Pinpoint the cell where the given text exists, returning its [X, Y] midpoint coordinate. 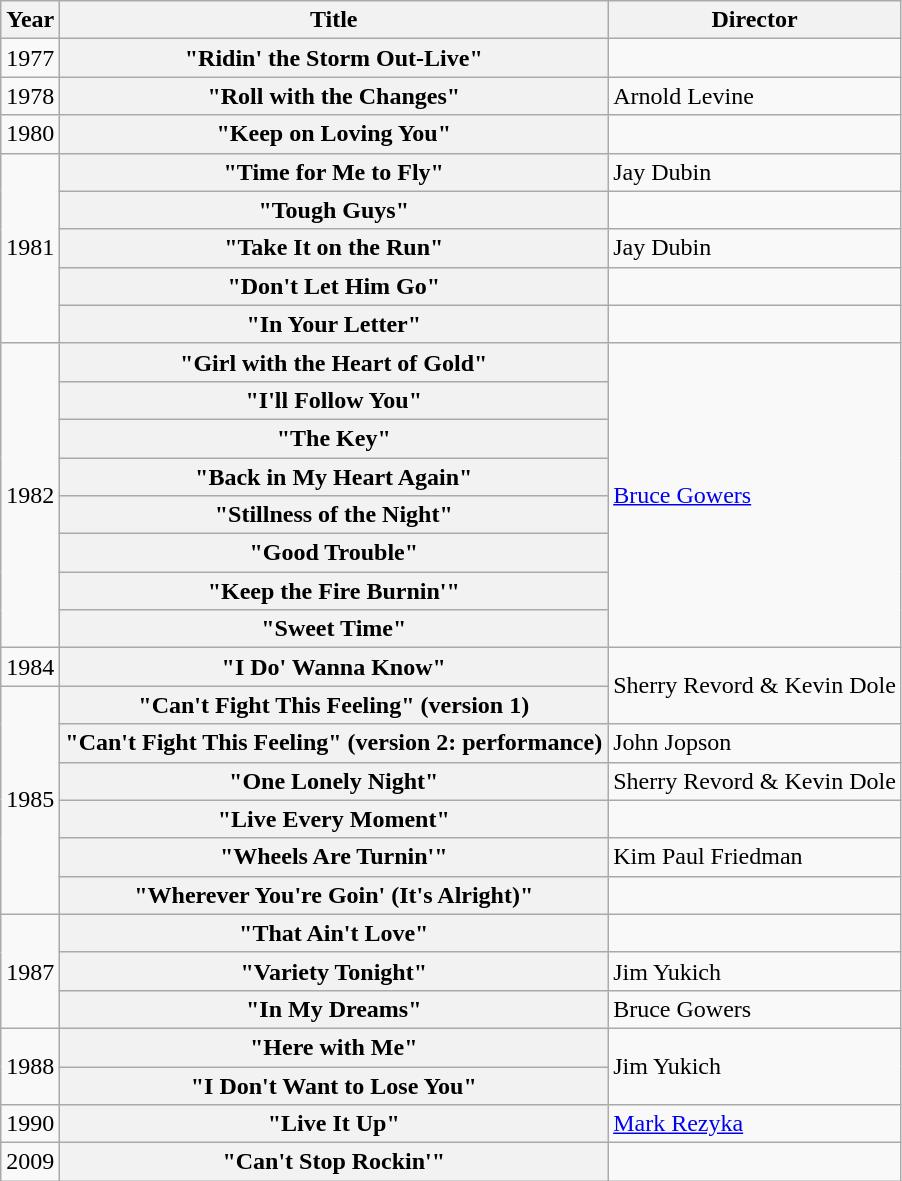
"Live Every Moment" [334, 819]
"The Key" [334, 438]
"Variety Tonight" [334, 971]
1977 [30, 58]
2009 [30, 1162]
"One Lonely Night" [334, 781]
Mark Rezyka [755, 1124]
"Can't Stop Rockin'" [334, 1162]
1988 [30, 1066]
"Can't Fight This Feeling" (version 2: performance) [334, 743]
"Sweet Time" [334, 629]
Kim Paul Friedman [755, 857]
Director [755, 20]
"Tough Guys" [334, 210]
"Here with Me" [334, 1047]
"Roll with the Changes" [334, 96]
1980 [30, 134]
Arnold Levine [755, 96]
1981 [30, 248]
"Good Trouble" [334, 553]
"Keep the Fire Burnin'" [334, 591]
John Jopson [755, 743]
"In Your Letter" [334, 324]
"Ridin' the Storm Out-Live" [334, 58]
"Stillness of the Night" [334, 515]
"Wherever You're Goin' (It's Alright)" [334, 895]
"Keep on Loving You" [334, 134]
"Take It on the Run" [334, 248]
"Can't Fight This Feeling" (version 1) [334, 705]
1978 [30, 96]
"Time for Me to Fly" [334, 172]
"Don't Let Him Go" [334, 286]
"Live It Up" [334, 1124]
Title [334, 20]
"I Don't Want to Lose You" [334, 1085]
1982 [30, 495]
"In My Dreams" [334, 1009]
1990 [30, 1124]
1987 [30, 971]
"Girl with the Heart of Gold" [334, 362]
"Wheels Are Turnin'" [334, 857]
Year [30, 20]
"I'll Follow You" [334, 400]
"I Do' Wanna Know" [334, 667]
"Back in My Heart Again" [334, 477]
1984 [30, 667]
1985 [30, 800]
"That Ain't Love" [334, 933]
